Find where the given text appears and provide that cell's center as [x, y] coordinate. 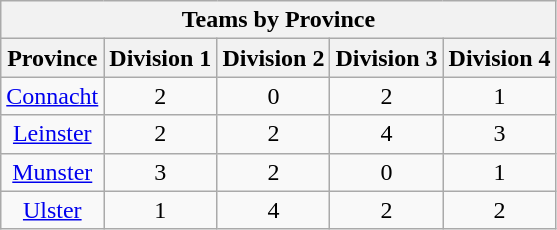
Leinster [52, 134]
Division 3 [386, 58]
Teams by Province [278, 20]
Ulster [52, 210]
Province [52, 58]
Munster [52, 172]
Division 4 [500, 58]
Division 2 [274, 58]
Connacht [52, 96]
Division 1 [160, 58]
